Identify which cell holds the provided text, then report its [x, y] central coordinate. 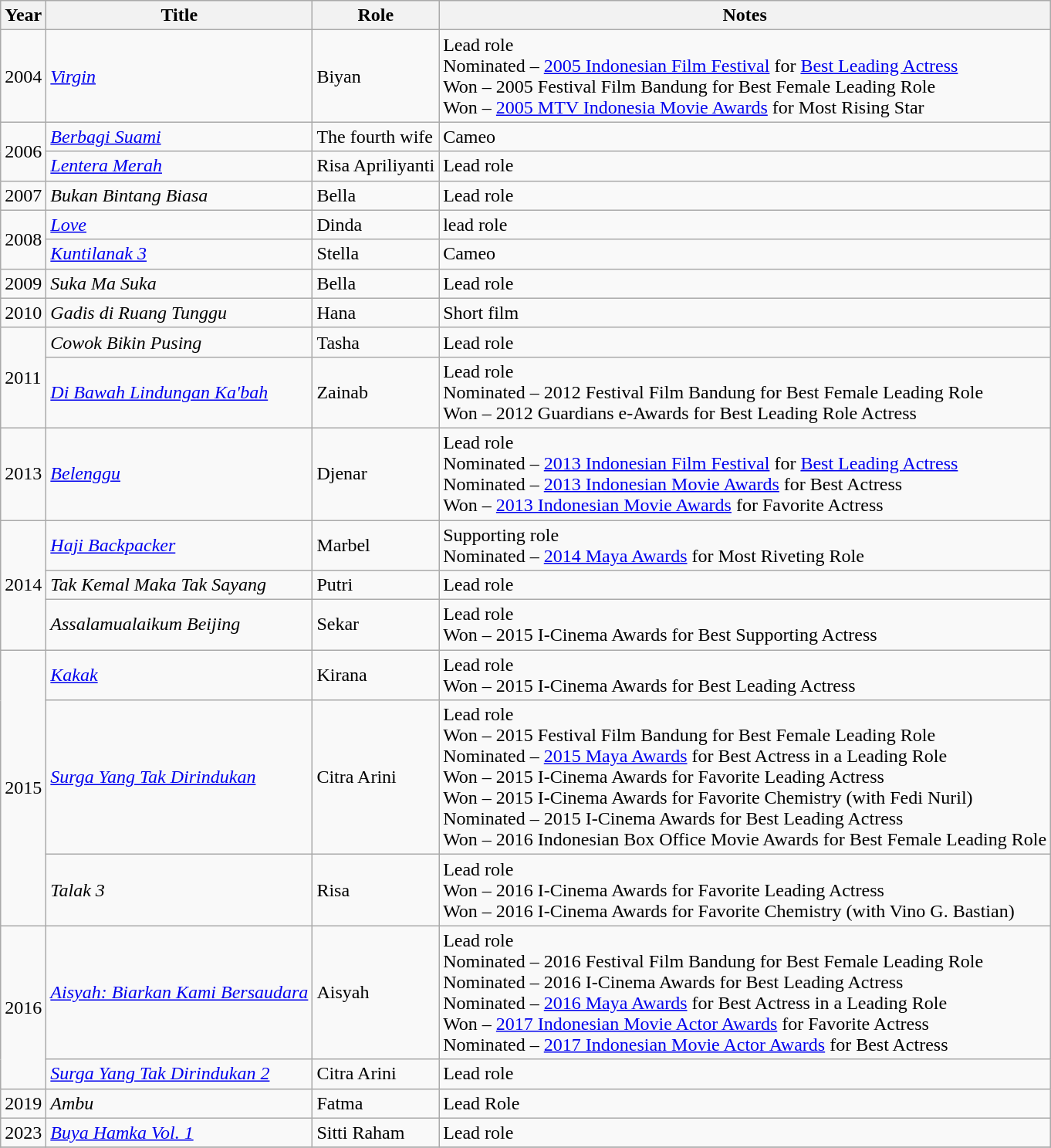
2015 [23, 787]
Lead Role [745, 1103]
2014 [23, 585]
Talak 3 [179, 890]
Role [376, 15]
Surga Yang Tak Dirindukan 2 [179, 1074]
Zainab [376, 392]
Love [179, 225]
Gadis di Ruang Tunggu [179, 313]
Kuntilanak 3 [179, 254]
Cowok Bikin Pusing [179, 342]
2007 [23, 195]
Aisyah [376, 993]
Stella [376, 254]
Tak Kemal Maka Tak Sayang [179, 585]
2011 [23, 378]
lead role [745, 225]
2009 [23, 283]
Putri [376, 585]
2010 [23, 313]
2006 [23, 151]
2004 [23, 76]
Di Bawah Lindungan Ka'bah [179, 392]
Buya Hamka Vol. 1 [179, 1133]
Kirana [376, 675]
Marbel [376, 545]
Hana [376, 313]
Bukan Bintang Biasa [179, 195]
Lead roleNominated – 2012 Festival Film Bandung for Best Female Leading RoleWon – 2012 Guardians e-Awards for Best Leading Role Actress [745, 392]
2023 [23, 1133]
Lead roleWon – 2016 I-Cinema Awards for Favorite Leading ActressWon – 2016 I-Cinema Awards for Favorite Chemistry (with Vino G. Bastian) [745, 890]
Berbagi Suami [179, 137]
Sitti Raham [376, 1133]
2016 [23, 1007]
Risa [376, 890]
Lead roleWon – 2015 I-Cinema Awards for Best Leading Actress [745, 675]
Tasha [376, 342]
Title [179, 15]
Surga Yang Tak Dirindukan [179, 777]
Djenar [376, 474]
Year [23, 15]
Biyan [376, 76]
Supporting roleNominated – 2014 Maya Awards for Most Riveting Role [745, 545]
Notes [745, 15]
Lead roleWon – 2015 I-Cinema Awards for Best Supporting Actress [745, 625]
Suka Ma Suka [179, 283]
Belenggu [179, 474]
Virgin [179, 76]
Dinda [376, 225]
Fatma [376, 1103]
2013 [23, 474]
2008 [23, 239]
Ambu [179, 1103]
The fourth wife [376, 137]
Sekar [376, 625]
Lentera Merah [179, 166]
Assalamualaikum Beijing [179, 625]
Aisyah: Biarkan Kami Bersaudara [179, 993]
Risa Apriliyanti [376, 166]
Haji Backpacker [179, 545]
Kakak [179, 675]
2019 [23, 1103]
Short film [745, 313]
